Return [X, Y] of the center of cell containing provided text 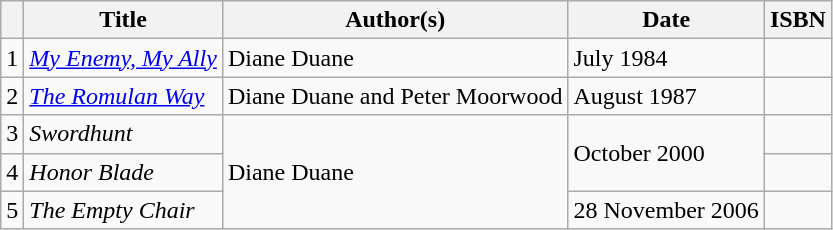
Honor Blade [124, 172]
The Empty Chair [124, 210]
28 November 2006 [666, 210]
2 [12, 96]
1 [12, 58]
Date [666, 20]
3 [12, 134]
July 1984 [666, 58]
The Romulan Way [124, 96]
4 [12, 172]
October 2000 [666, 153]
Diane Duane and Peter Moorwood [395, 96]
August 1987 [666, 96]
Swordhunt [124, 134]
My Enemy, My Ally [124, 58]
Author(s) [395, 20]
ISBN [798, 20]
5 [12, 210]
Title [124, 20]
